Locate the cell with the specified text and output its (x, y) center coordinate. 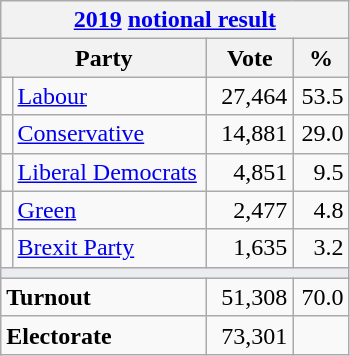
Conservative (110, 134)
4,851 (250, 172)
Party (104, 58)
Green (110, 210)
2,477 (250, 210)
Turnout (104, 297)
9.5 (321, 172)
% (321, 58)
29.0 (321, 134)
Brexit Party (110, 248)
27,464 (250, 96)
4.8 (321, 210)
1,635 (250, 248)
2019 notional result (175, 20)
53.5 (321, 96)
Labour (110, 96)
Electorate (104, 335)
14,881 (250, 134)
Liberal Democrats (110, 172)
51,308 (250, 297)
Vote (250, 58)
70.0 (321, 297)
3.2 (321, 248)
73,301 (250, 335)
